Capture the cell that displays the provided text and extract its [X, Y] central coordinate. 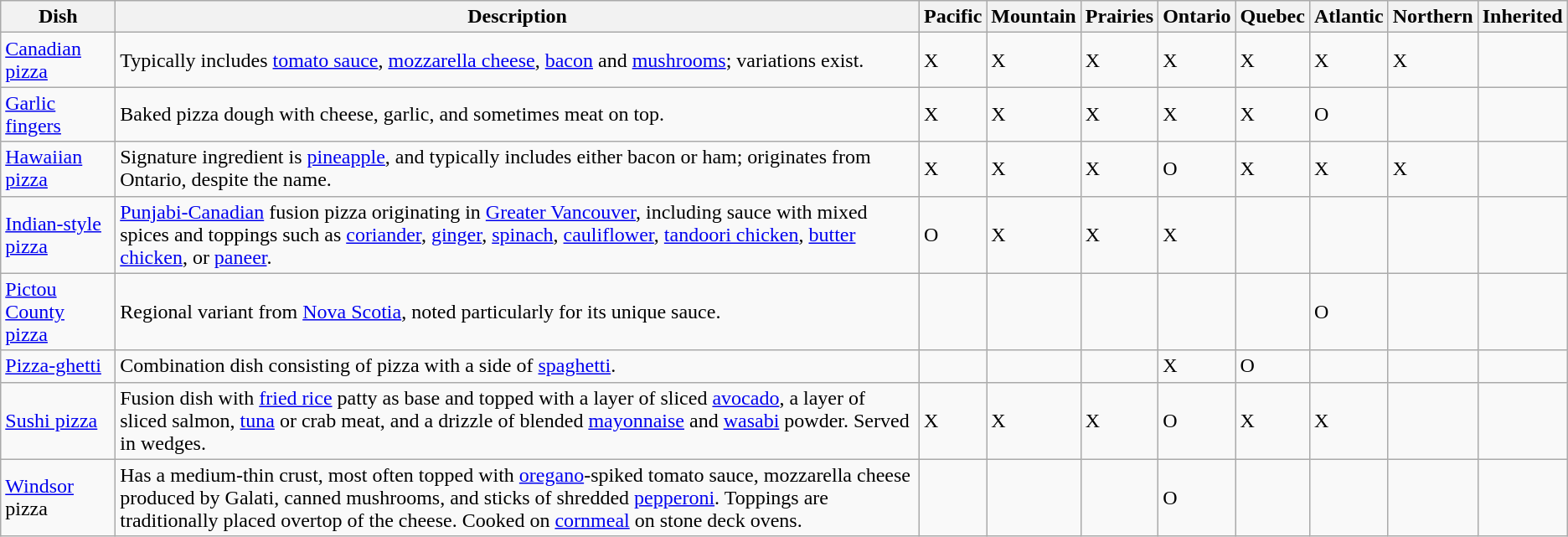
Quebec [1272, 17]
Hawaiian pizza [59, 169]
Pacific [952, 17]
Garlic fingers [59, 114]
Pictou County pizza [59, 312]
Pizza-ghetti [59, 366]
Typically includes tomato sauce, mozzarella cheese, bacon and mushrooms; variations exist. [518, 60]
Description [518, 17]
Signature ingredient is pineapple, and typically includes either bacon or ham; originates from Ontario, despite the name. [518, 169]
Indian-style pizza [59, 235]
Baked pizza dough with cheese, garlic, and sometimes meat on top. [518, 114]
Windsor pizza [59, 498]
Sushi pizza [59, 421]
Regional variant from Nova Scotia, noted particularly for its unique sauce. [518, 312]
Mountain [1034, 17]
Dish [59, 17]
Ontario [1197, 17]
Atlantic [1349, 17]
Combination dish consisting of pizza with a side of spaghetti. [518, 366]
Canadian pizza [59, 60]
Inherited [1523, 17]
Prairies [1119, 17]
Northern [1432, 17]
